Capture the cell that displays the provided text and extract its [x, y] central coordinate. 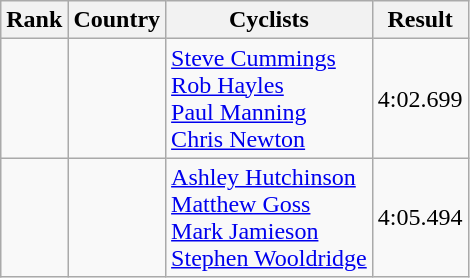
Country [117, 20]
4:05.494 [420, 218]
Steve CummingsRob HaylesPaul ManningChris Newton [270, 98]
Ashley HutchinsonMatthew GossMark JamiesonStephen Wooldridge [270, 218]
Result [420, 20]
Cyclists [270, 20]
Rank [34, 20]
4:02.699 [420, 98]
